Find where the given text appears and provide that cell's center as (x, y) coordinate. 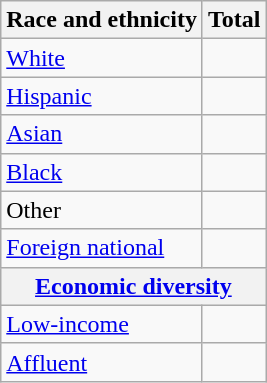
White (102, 58)
Asian (102, 134)
Race and ethnicity (102, 20)
Total (234, 20)
Hispanic (102, 96)
Affluent (102, 362)
Black (102, 172)
Economic diversity (134, 286)
Low-income (102, 324)
Foreign national (102, 248)
Other (102, 210)
